Return [x, y] of the center of cell containing provided text 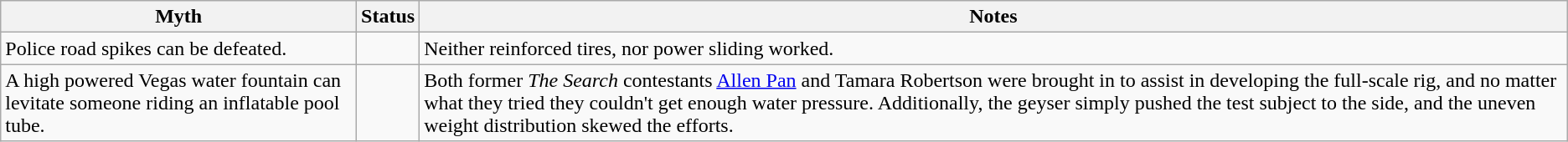
Notes [993, 17]
Police road spikes can be defeated. [179, 48]
A high powered Vegas water fountain can levitate someone riding an inflatable pool tube. [179, 103]
Myth [179, 17]
Neither reinforced tires, nor power sliding worked. [993, 48]
Status [389, 17]
